Scan for the cell matching the given text and deliver its [X, Y] coordinate at center. 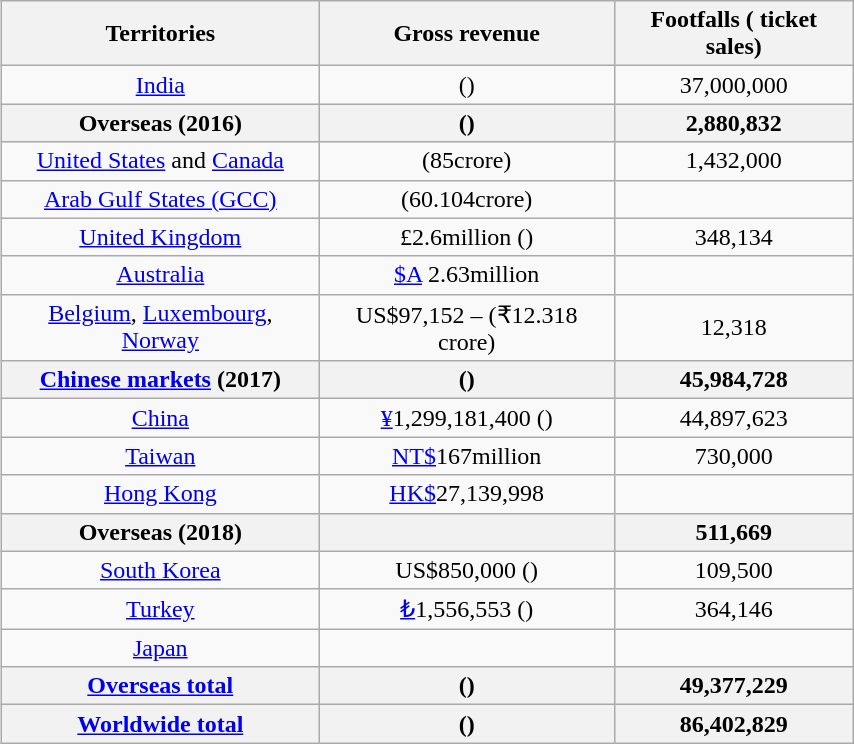
Overseas (2016) [161, 123]
Worldwide total [161, 724]
US$850,000 () [466, 570]
86,402,829 [734, 724]
₺1,556,553 () [466, 609]
NT$167million [466, 456]
US$97,152 – (₹12.318 crore) [466, 328]
364,146 [734, 609]
Footfalls ( ticket sales) [734, 34]
China [161, 418]
¥1,299,181,400 () [466, 418]
348,134 [734, 237]
37,000,000 [734, 85]
HK$27,139,998 [466, 494]
£2.6million () [466, 237]
United States and Canada [161, 161]
Overseas total [161, 686]
United Kingdom [161, 237]
Hong Kong [161, 494]
$A 2.63million [466, 275]
Japan [161, 648]
Overseas (2018) [161, 532]
Arab Gulf States (GCC) [161, 199]
India [161, 85]
511,669 [734, 532]
(60.104crore) [466, 199]
12,318 [734, 328]
2,880,832 [734, 123]
Chinese markets (2017) [161, 380]
South Korea [161, 570]
Belgium, Luxembourg, Norway [161, 328]
730,000 [734, 456]
Territories [161, 34]
Gross revenue [466, 34]
45,984,728 [734, 380]
Australia [161, 275]
Turkey [161, 609]
Taiwan [161, 456]
1,432,000 [734, 161]
44,897,623 [734, 418]
109,500 [734, 570]
49,377,229 [734, 686]
(85crore) [466, 161]
